Find where the given text appears and provide that cell's center as (x, y) coordinate. 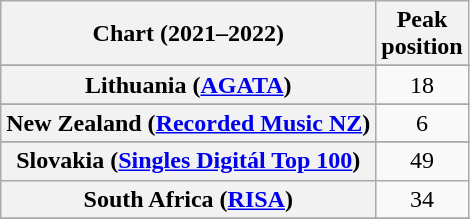
New Zealand (Recorded Music NZ) (188, 123)
34 (422, 199)
18 (422, 85)
Lithuania (AGATA) (188, 85)
6 (422, 123)
Peakposition (422, 34)
49 (422, 161)
South Africa (RISA) (188, 199)
Chart (2021–2022) (188, 34)
Slovakia (Singles Digitál Top 100) (188, 161)
